Extract the (X, Y) coordinate from the center of the cell holding the provided text.  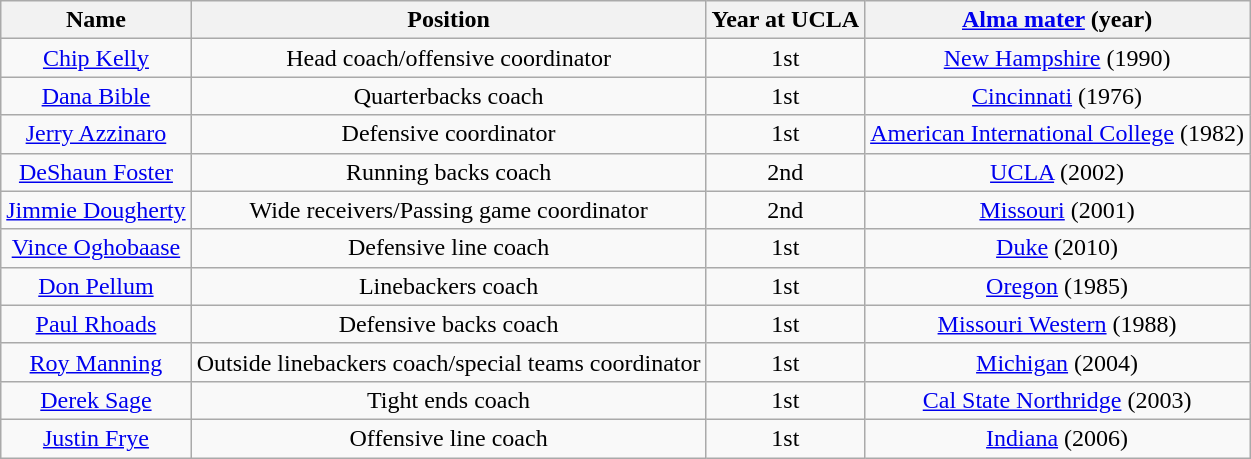
Outside linebackers coach/special teams coordinator (448, 362)
Running backs coach (448, 172)
Alma mater (year) (1058, 20)
Chip Kelly (96, 58)
Name (96, 20)
Duke (2010) (1058, 248)
Defensive coordinator (448, 134)
Offensive line coach (448, 438)
Vince Oghobaase (96, 248)
Jimmie Dougherty (96, 210)
Position (448, 20)
Paul Rhoads (96, 324)
Cincinnati (1976) (1058, 96)
Defensive line coach (448, 248)
UCLA (2002) (1058, 172)
DeShaun Foster (96, 172)
Tight ends coach (448, 400)
New Hampshire (1990) (1058, 58)
Don Pellum (96, 286)
Oregon (1985) (1058, 286)
Quarterbacks coach (448, 96)
Missouri Western (1988) (1058, 324)
Indiana (2006) (1058, 438)
Jerry Azzinaro (96, 134)
Linebackers coach (448, 286)
Defensive backs coach (448, 324)
Michigan (2004) (1058, 362)
Roy Manning (96, 362)
Missouri (2001) (1058, 210)
Wide receivers/Passing game coordinator (448, 210)
Head coach/offensive coordinator (448, 58)
American International College (1982) (1058, 134)
Cal State Northridge (2003) (1058, 400)
Year at UCLA (786, 20)
Dana Bible (96, 96)
Justin Frye (96, 438)
Derek Sage (96, 400)
